For the text-containing cell, return its midpoint in (X, Y) coordinate format. 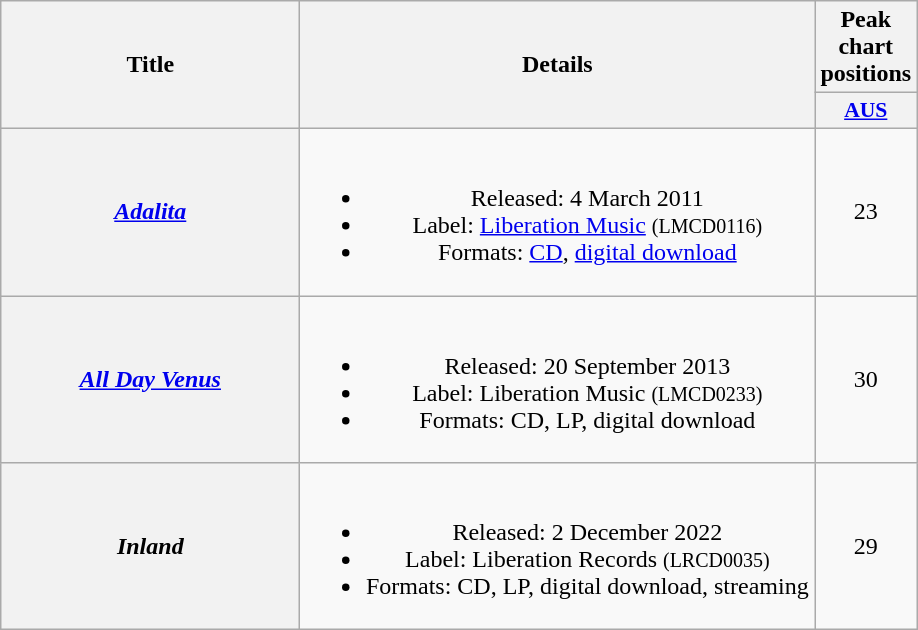
Released: 2 December 2022Label: Liberation Records (LRCD0035)Formats: CD, LP, digital download, streaming (558, 546)
Details (558, 65)
Peak chart positions (866, 47)
Adalita (150, 212)
Released: 20 September 2013Label: Liberation Music (LMCD0233)Formats: CD, LP, digital download (558, 380)
29 (866, 546)
Released: 4 March 2011Label: Liberation Music (LMCD0116)Formats: CD, digital download (558, 212)
AUS (866, 111)
Inland (150, 546)
30 (866, 380)
23 (866, 212)
Title (150, 65)
All Day Venus (150, 380)
